Locate the cell with the specified text and output its [X, Y] center coordinate. 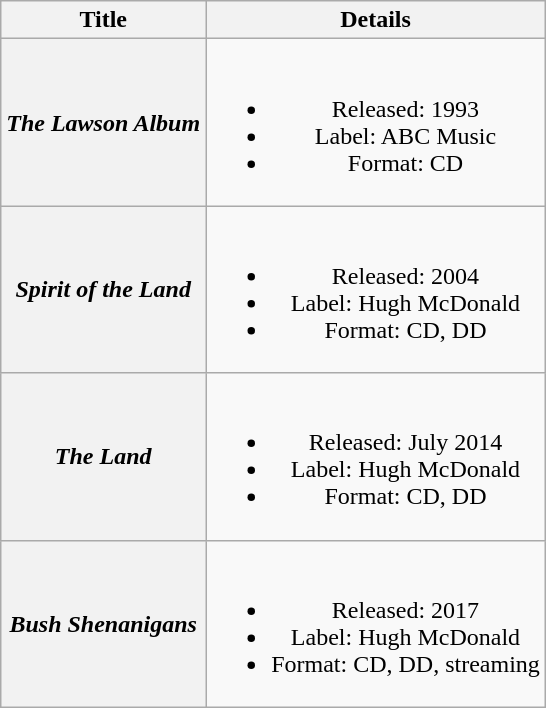
Released: 1993Label: ABC MusicFormat: CD [376, 122]
Released: July 2014Label: Hugh McDonaldFormat: CD, DD [376, 456]
Released: 2017Label: Hugh McDonaldFormat: CD, DD, streaming [376, 624]
Spirit of the Land [104, 290]
Bush Shenanigans [104, 624]
The Land [104, 456]
Details [376, 20]
The Lawson Album [104, 122]
Title [104, 20]
Released: 2004Label: Hugh McDonaldFormat: CD, DD [376, 290]
